Return the (X, Y) coordinate for the center point of the cell that contains the specified text.  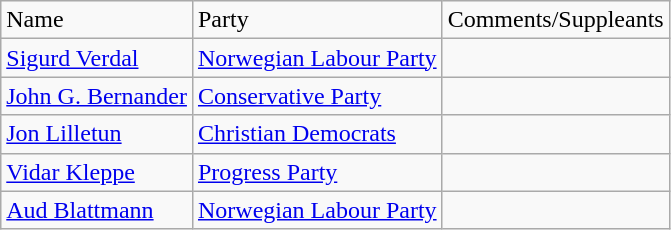
Aud Blattmann (97, 210)
Jon Lilletun (97, 134)
Progress Party (317, 172)
Comments/Suppleants (556, 20)
Christian Democrats (317, 134)
Name (97, 20)
Conservative Party (317, 96)
Sigurd Verdal (97, 58)
John G. Bernander (97, 96)
Vidar Kleppe (97, 172)
Party (317, 20)
